Detect which cell encompasses the target text, then output its [x, y] center coordinate. 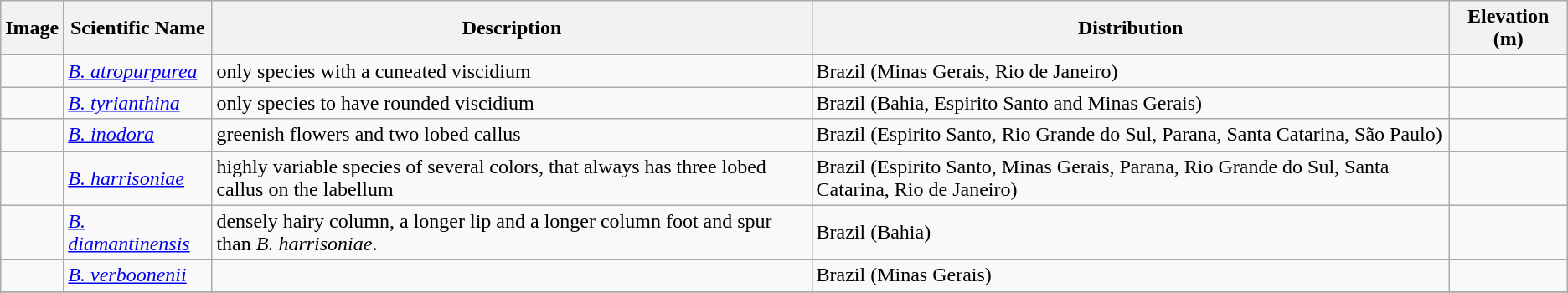
Brazil (Espirito Santo, Rio Grande do Sul, Parana, Santa Catarina, São Paulo) [1131, 135]
B. tyrianthina [137, 103]
Brazil (Bahia, Espirito Santo and Minas Gerais) [1131, 103]
only species with a cuneated viscidium [512, 71]
B. harrisoniae [137, 177]
Brazil (Minas Gerais) [1131, 275]
Elevation (m) [1508, 28]
densely hairy column, a longer lip and a longer column foot and spur than B. harrisoniae. [512, 233]
Brazil (Bahia) [1131, 233]
Scientific Name [137, 28]
highly variable species of several colors, that always has three lobed callus on the labellum [512, 177]
B. diamantinensis [137, 233]
greenish flowers and two lobed callus [512, 135]
B. verboonenii [137, 275]
Description [512, 28]
B. atropurpurea [137, 71]
Brazil (Espirito Santo, Minas Gerais, Parana, Rio Grande do Sul, Santa Catarina, Rio de Janeiro) [1131, 177]
only species to have rounded viscidium [512, 103]
Distribution [1131, 28]
B. inodora [137, 135]
Brazil (Minas Gerais, Rio de Janeiro) [1131, 71]
Image [32, 28]
